Return the [x, y] coordinate for the center point of the cell that contains the specified text.  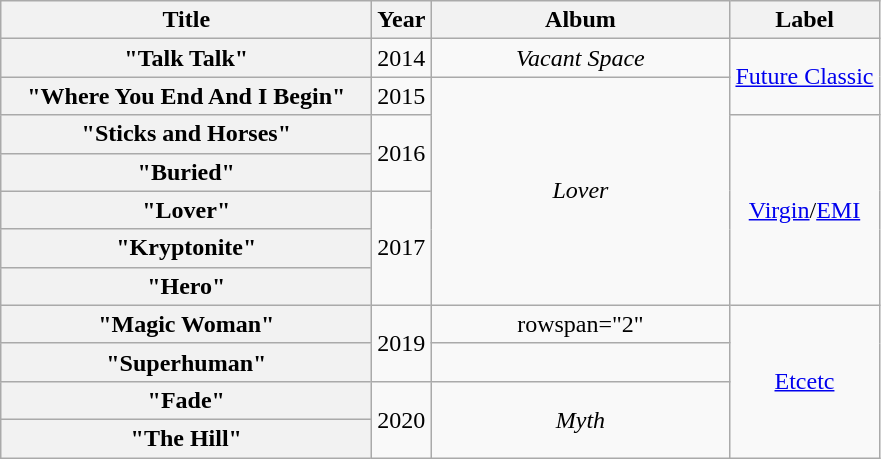
"Fade" [186, 400]
Virgin/EMI [804, 210]
"Sticks and Horses" [186, 134]
2015 [402, 96]
Vacant Space [580, 58]
"Talk Talk" [186, 58]
Lover [580, 191]
2016 [402, 153]
Album [580, 20]
Year [402, 20]
"Where You End And I Begin" [186, 96]
2019 [402, 343]
2020 [402, 419]
2014 [402, 58]
"Hero" [186, 286]
"The Hill" [186, 438]
"Lover" [186, 210]
"Buried" [186, 172]
2017 [402, 248]
Future Classic [804, 77]
Label [804, 20]
Title [186, 20]
"Magic Woman" [186, 324]
rowspan="2" [580, 324]
"Kryptonite" [186, 248]
"Superhuman" [186, 362]
Etcetc [804, 381]
Myth [580, 419]
